Output the [x, y] coordinate of the center of the cell containing the given text.  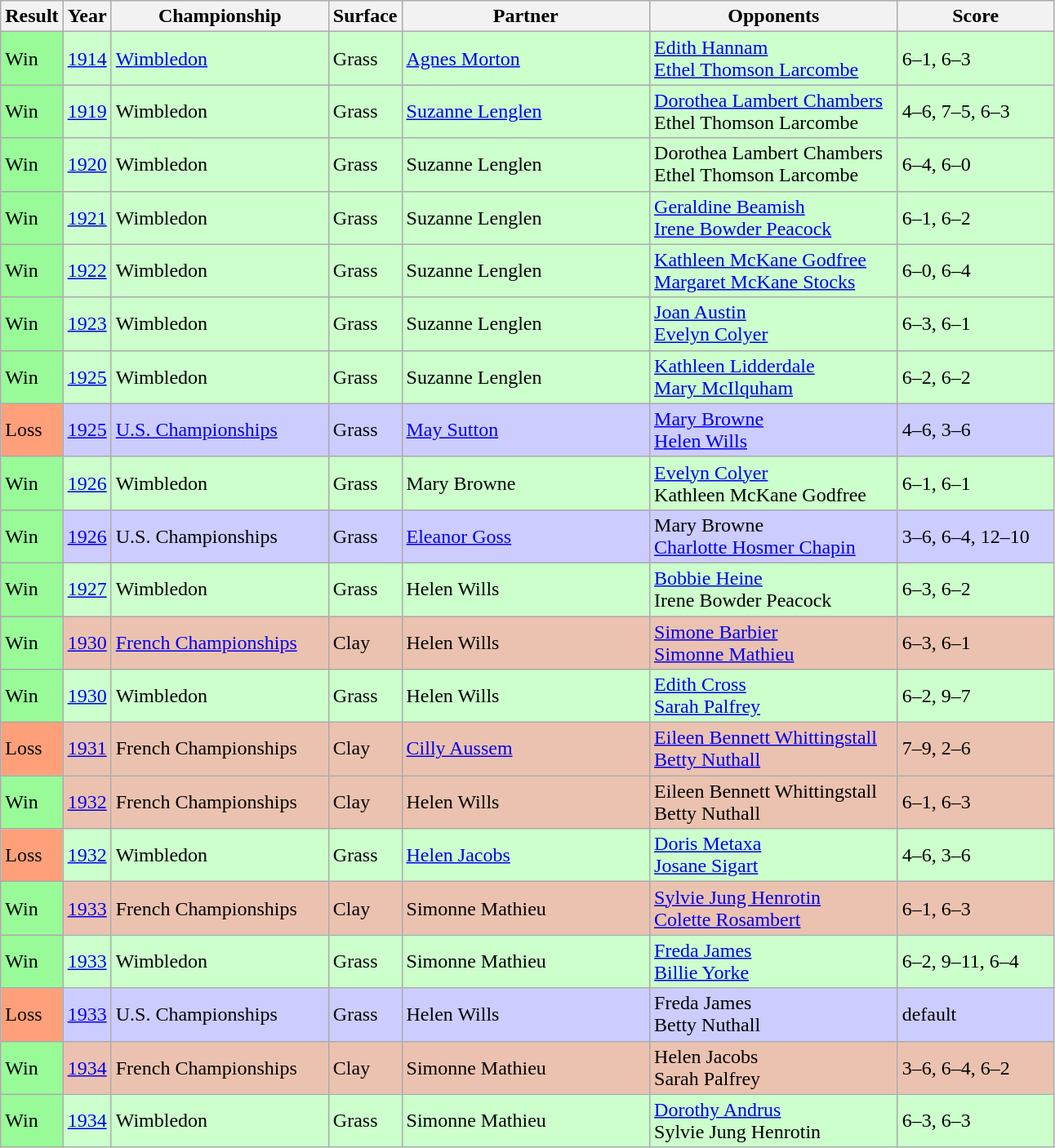
Evelyn Colyer Kathleen McKane Godfree [774, 483]
Edith Cross Sarah Palfrey [774, 696]
1914 [87, 59]
Freda James Billie Yorke [774, 962]
7–9, 2–6 [975, 750]
6–1, 6–2 [975, 217]
6–2, 6–2 [975, 377]
1920 [87, 165]
Kathleen Lidderdale Mary McIlquham [774, 377]
Result [32, 16]
Bobbie Heine Irene Bowder Peacock [774, 590]
Helen Jacobs Sarah Palfrey [774, 1068]
Agnes Morton [526, 59]
Mary Browne [526, 483]
1923 [87, 323]
1931 [87, 750]
3–6, 6–4, 6–2 [975, 1068]
6–2, 9–11, 6–4 [975, 962]
Championship [220, 16]
Cilly Aussem [526, 750]
Eleanor Goss [526, 536]
Freda James Betty Nuthall [774, 1014]
1921 [87, 217]
Kathleen McKane Godfree Margaret McKane Stocks [774, 271]
Helen Jacobs [526, 856]
Year [87, 16]
6–3, 6–3 [975, 1120]
4–6, 7–5, 6–3 [975, 111]
6–0, 6–4 [975, 271]
Dorothy Andrus Sylvie Jung Henrotin [774, 1120]
6–4, 6–0 [975, 165]
Surface [365, 16]
Geraldine Beamish Irene Bowder Peacock [774, 217]
Opponents [774, 16]
1919 [87, 111]
3–6, 6–4, 12–10 [975, 536]
6–2, 9–7 [975, 696]
Doris Metaxa Josane Sigart [774, 856]
Mary Browne Charlotte Hosmer Chapin [774, 536]
6–3, 6–2 [975, 590]
Joan Austin Evelyn Colyer [774, 323]
Sylvie Jung Henrotin Colette Rosambert [774, 908]
1922 [87, 271]
May Sutton [526, 429]
Mary Browne Helen Wills [774, 429]
1927 [87, 590]
Edith Hannam Ethel Thomson Larcombe [774, 59]
6–1, 6–1 [975, 483]
default [975, 1014]
Partner [526, 16]
Simone Barbier Simonne Mathieu [774, 642]
Score [975, 16]
